From the cell containing the given text, extract its center point as (x, y) coordinate. 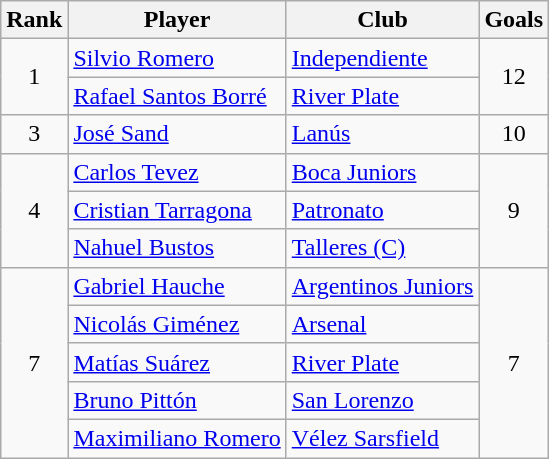
12 (514, 77)
Silvio Romero (177, 58)
Player (177, 20)
Vélez Sarsfield (382, 438)
Lanús (382, 134)
3 (34, 134)
Carlos Tevez (177, 172)
Boca Juniors (382, 172)
Cristian Tarragona (177, 210)
Rafael Santos Borré (177, 96)
Nahuel Bustos (177, 248)
San Lorenzo (382, 400)
Patronato (382, 210)
Arsenal (382, 324)
Maximiliano Romero (177, 438)
1 (34, 77)
Goals (514, 20)
Nicolás Giménez (177, 324)
Bruno Pittón (177, 400)
9 (514, 210)
Matías Suárez (177, 362)
Gabriel Hauche (177, 286)
4 (34, 210)
Club (382, 20)
Rank (34, 20)
Argentinos Juniors (382, 286)
Independiente (382, 58)
José Sand (177, 134)
10 (514, 134)
Talleres (C) (382, 248)
